Return the [X, Y] coordinate for the center point of the cell that contains the specified text.  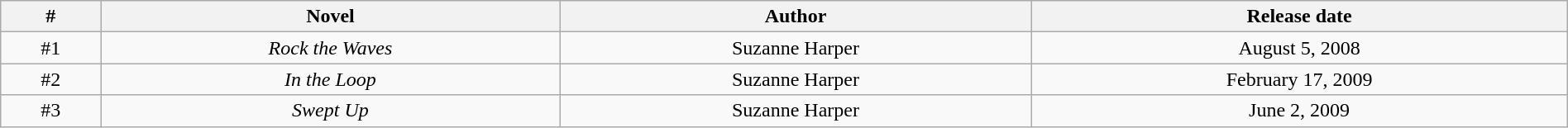
Author [796, 17]
Novel [331, 17]
#2 [51, 79]
Swept Up [331, 111]
#1 [51, 48]
February 17, 2009 [1299, 79]
June 2, 2009 [1299, 111]
# [51, 17]
Release date [1299, 17]
August 5, 2008 [1299, 48]
In the Loop [331, 79]
#3 [51, 111]
Rock the Waves [331, 48]
